Return the [x, y] coordinate for the center point of the cell that contains the specified text.  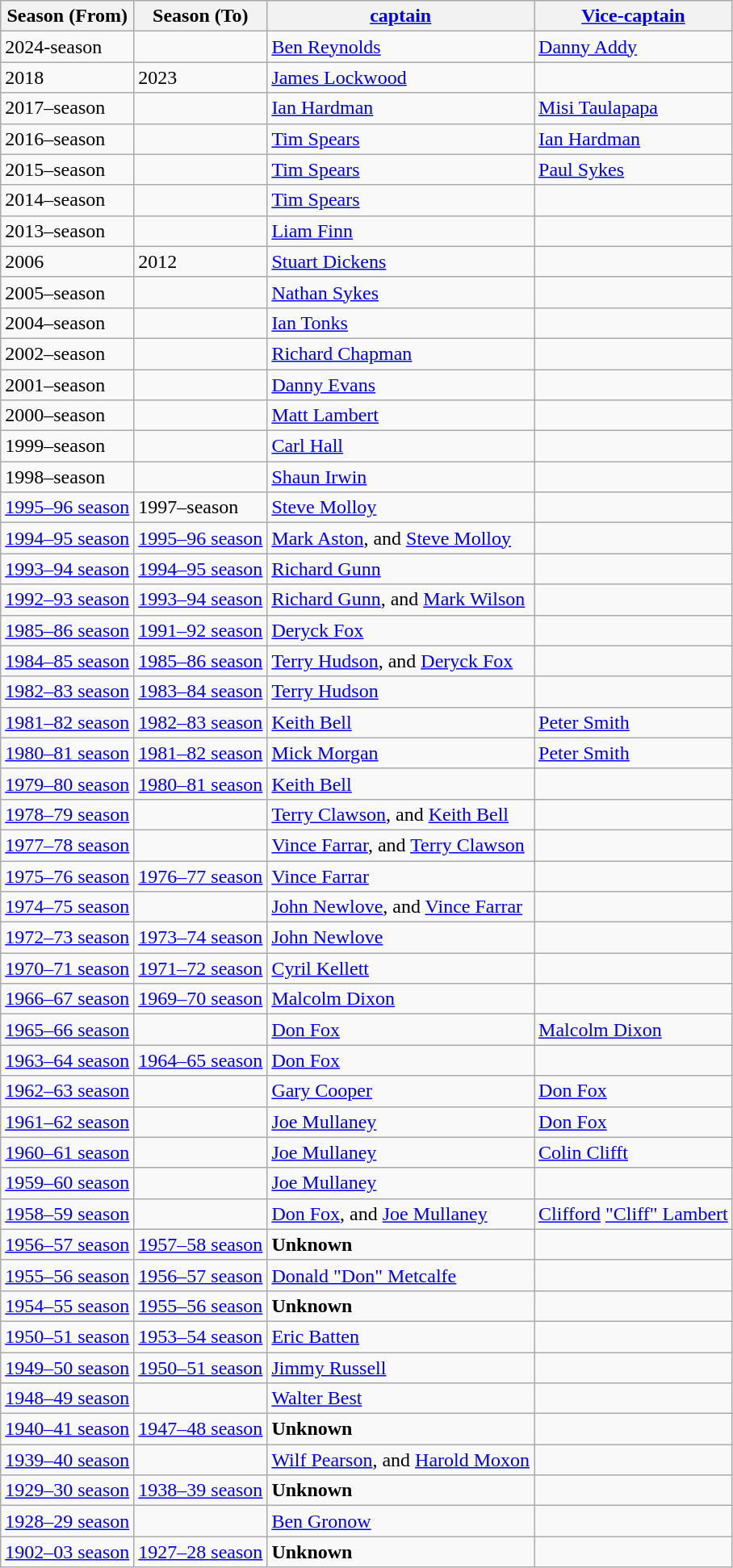
Mark Aston, and Steve Molloy [400, 538]
Gary Cooper [400, 1091]
2014–season [68, 200]
1970–71 season [68, 968]
1975–76 season [68, 876]
Eric Batten [400, 1336]
Season (From) [68, 16]
Season (To) [200, 16]
2016–season [68, 139]
Richard Gunn, and Mark Wilson [400, 600]
1958–59 season [68, 1214]
Danny Addy [634, 47]
Clifford "Cliff" Lambert [634, 1214]
captain [400, 16]
1953–54 season [200, 1336]
2013–season [68, 231]
1927–28 season [200, 1552]
1965–66 season [68, 1030]
1947–48 season [200, 1429]
Stuart Dickens [400, 261]
1976–77 season [200, 876]
Paul Sykes [634, 169]
1962–63 season [68, 1091]
1960–61 season [68, 1152]
1929–30 season [68, 1491]
Vince Farrar [400, 876]
1997–season [200, 508]
1928–29 season [68, 1521]
Misi Taulapapa [634, 108]
Nathan Sykes [400, 292]
1949–50 season [68, 1368]
2001–season [68, 385]
1971–72 season [200, 968]
Vince Farrar, and Terry Clawson [400, 845]
Shaun Irwin [400, 477]
John Newlove, and Vince Farrar [400, 907]
Deryck Fox [400, 630]
1954–55 season [68, 1306]
1961–62 season [68, 1122]
Walter Best [400, 1399]
1974–75 season [68, 907]
1959–60 season [68, 1183]
1973–74 season [200, 938]
2005–season [68, 292]
Ben Gronow [400, 1521]
1999–season [68, 446]
1992–93 season [68, 600]
Don Fox, and Joe Mullaney [400, 1214]
1991–92 season [200, 630]
2023 [200, 77]
2018 [68, 77]
Matt Lambert [400, 416]
Jimmy Russell [400, 1368]
1978–79 season [68, 814]
1964–65 season [200, 1060]
1940–41 season [68, 1429]
Ben Reynolds [400, 47]
Richard Gunn [400, 569]
James Lockwood [400, 77]
Wilf Pearson, and Harold Moxon [400, 1460]
Terry Clawson, and Keith Bell [400, 814]
Carl Hall [400, 446]
Steve Molloy [400, 508]
Terry Hudson [400, 692]
2004–season [68, 323]
2000–season [68, 416]
1969–70 season [200, 999]
Danny Evans [400, 385]
Colin Clifft [634, 1152]
2012 [200, 261]
1963–64 season [68, 1060]
Vice-captain [634, 16]
1977–78 season [68, 845]
Cyril Kellett [400, 968]
1972–73 season [68, 938]
1984–85 season [68, 661]
1902–03 season [68, 1552]
Ian Tonks [400, 323]
2015–season [68, 169]
1948–49 season [68, 1399]
1957–58 season [200, 1244]
Terry Hudson, and Deryck Fox [400, 661]
Liam Finn [400, 231]
1938–39 season [200, 1491]
Mick Morgan [400, 753]
John Newlove [400, 938]
1983–84 season [200, 692]
1998–season [68, 477]
2024-season [68, 47]
1979–80 season [68, 784]
2006 [68, 261]
1939–40 season [68, 1460]
Richard Chapman [400, 353]
Donald "Don" Metcalfe [400, 1275]
1966–67 season [68, 999]
2002–season [68, 353]
2017–season [68, 108]
